From the cell containing the given text, extract its center point as [x, y] coordinate. 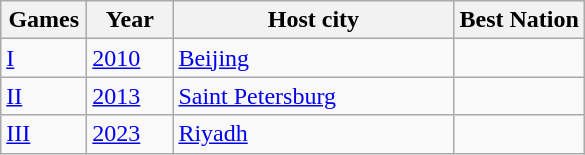
Beijing [314, 58]
Riyadh [314, 134]
2010 [130, 58]
Year [130, 20]
Saint Petersburg [314, 96]
2023 [130, 134]
Games [44, 20]
Best Nation [519, 20]
III [44, 134]
Host city [314, 20]
2013 [130, 96]
I [44, 58]
II [44, 96]
